For the text-containing cell, return its midpoint in (X, Y) coordinate format. 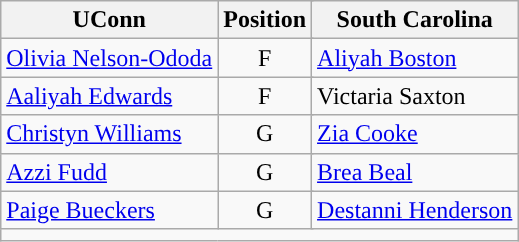
Paige Bueckers (110, 210)
Christyn Williams (110, 134)
Destanni Henderson (415, 210)
Aliyah Boston (415, 58)
Azzi Fudd (110, 172)
Zia Cooke (415, 134)
Brea Beal (415, 172)
South Carolina (415, 20)
Olivia Nelson-Ododa (110, 58)
Aaliyah Edwards (110, 96)
Victaria Saxton (415, 96)
Position (265, 20)
UConn (110, 20)
